Scan for the cell matching the given text and deliver its (x, y) coordinate at center. 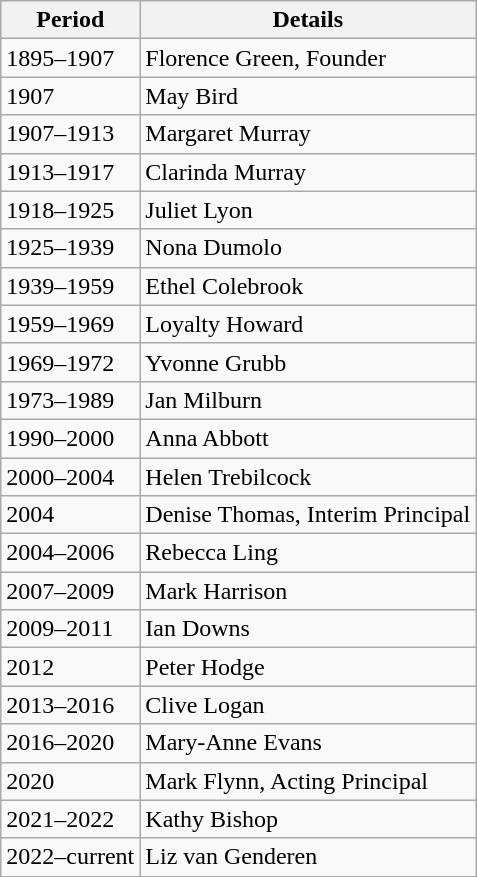
Mark Flynn, Acting Principal (308, 781)
2012 (70, 667)
Peter Hodge (308, 667)
1918–1925 (70, 210)
Jan Milburn (308, 400)
2016–2020 (70, 743)
Margaret Murray (308, 134)
Liz van Genderen (308, 857)
Details (308, 20)
2007–2009 (70, 591)
Yvonne Grubb (308, 362)
2004–2006 (70, 553)
Rebecca Ling (308, 553)
Clarinda Murray (308, 172)
1959–1969 (70, 324)
Juliet Lyon (308, 210)
2013–2016 (70, 705)
Period (70, 20)
Anna Abbott (308, 438)
Clive Logan (308, 705)
Ethel Colebrook (308, 286)
Loyalty Howard (308, 324)
1973–1989 (70, 400)
2020 (70, 781)
2000–2004 (70, 477)
May Bird (308, 96)
Kathy Bishop (308, 819)
2009–2011 (70, 629)
Florence Green, Founder (308, 58)
Nona Dumolo (308, 248)
2004 (70, 515)
2022–current (70, 857)
1913–1917 (70, 172)
1969–1972 (70, 362)
1925–1939 (70, 248)
Mark Harrison (308, 591)
1939–1959 (70, 286)
1895–1907 (70, 58)
Ian Downs (308, 629)
Helen Trebilcock (308, 477)
Mary-Anne Evans (308, 743)
Denise Thomas, Interim Principal (308, 515)
1990–2000 (70, 438)
1907–1913 (70, 134)
1907 (70, 96)
2021–2022 (70, 819)
